Find where the given text appears and provide that cell's center as (x, y) coordinate. 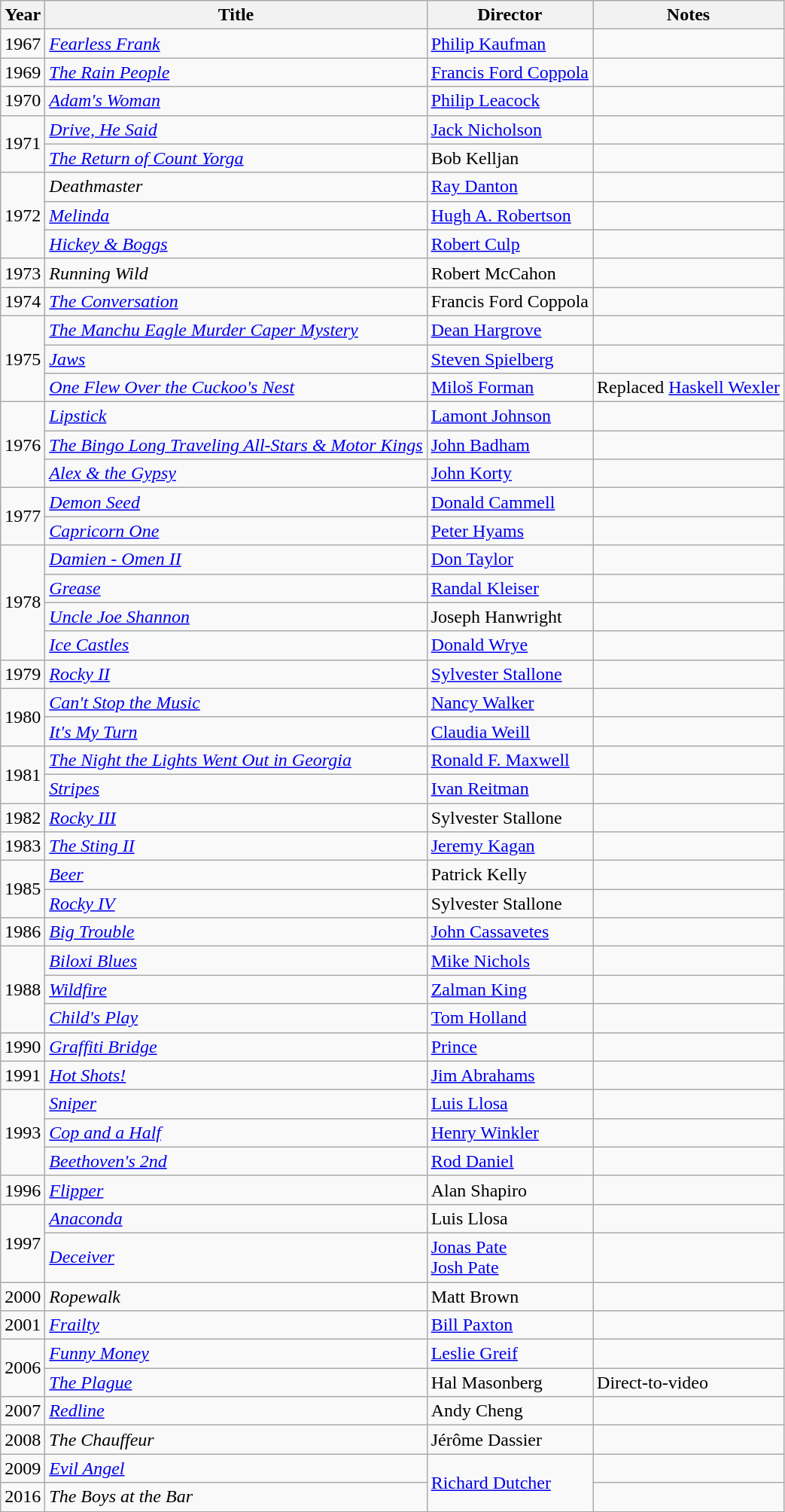
It's My Turn (236, 731)
Fearless Frank (236, 44)
John Badham (510, 445)
Mike Nichols (510, 961)
1991 (23, 1075)
Direct-to-video (689, 1382)
Rod Daniel (510, 1161)
Bill Paxton (510, 1325)
1977 (23, 517)
The Conversation (236, 301)
Grease (236, 588)
The Manchu Eagle Murder Caper Mystery (236, 330)
2009 (23, 1468)
Zalman King (510, 989)
1985 (23, 889)
Cop and a Half (236, 1132)
1997 (23, 1242)
Robert Culp (510, 244)
1986 (23, 932)
Jeremy Kagan (510, 846)
The Chauffeur (236, 1440)
Rocky IV (236, 904)
Melinda (236, 215)
Leslie Greif (510, 1354)
Alex & the Gypsy (236, 474)
Prince (510, 1047)
Hickey & Boggs (236, 244)
Jonas PateJosh Pate (510, 1257)
Child's Play (236, 1018)
Drive, He Said (236, 130)
2008 (23, 1440)
1972 (23, 215)
The Boys at the Bar (236, 1497)
1996 (23, 1190)
Robert McCahon (510, 273)
Beer (236, 875)
Ronald F. Maxwell (510, 760)
Jaws (236, 359)
Ice Castles (236, 645)
Wildfire (236, 989)
1976 (23, 445)
Deathmaster (236, 187)
Randal Kleiser (510, 588)
1967 (23, 44)
1980 (23, 717)
Redline (236, 1411)
Beethoven's 2nd (236, 1161)
Demon Seed (236, 502)
Hal Masonberg (510, 1382)
Damien - Omen II (236, 559)
1971 (23, 144)
Title (236, 15)
1974 (23, 301)
1973 (23, 273)
Sniper (236, 1104)
Patrick Kelly (510, 875)
2000 (23, 1296)
Bob Kelljan (510, 158)
1988 (23, 989)
1969 (23, 72)
Rocky III (236, 817)
Ivan Reitman (510, 788)
Ropewalk (236, 1296)
The Bingo Long Traveling All-Stars & Motor Kings (236, 445)
Steven Spielberg (510, 359)
2006 (23, 1368)
Ray Danton (510, 187)
Replaced Haskell Wexler (689, 388)
2007 (23, 1411)
Deceiver (236, 1257)
The Night the Lights Went Out in Georgia (236, 760)
Capricorn One (236, 531)
Biloxi Blues (236, 961)
Hugh A. Robertson (510, 215)
Jérôme Dassier (510, 1440)
Joseph Hanwright (510, 617)
Donald Wrye (510, 645)
The Return of Count Yorga (236, 158)
One Flew Over the Cuckoo's Nest (236, 388)
Philip Leacock (510, 101)
Peter Hyams (510, 531)
1975 (23, 358)
Claudia Weill (510, 731)
Miloš Forman (510, 388)
Uncle Joe Shannon (236, 617)
Henry Winkler (510, 1132)
Alan Shapiro (510, 1190)
John Cassavetes (510, 932)
Tom Holland (510, 1018)
Dean Hargrove (510, 330)
The Plague (236, 1382)
John Korty (510, 474)
Philip Kaufman (510, 44)
Year (23, 15)
1983 (23, 846)
Notes (689, 15)
Funny Money (236, 1354)
Anaconda (236, 1218)
Jim Abrahams (510, 1075)
Flipper (236, 1190)
1990 (23, 1047)
Big Trouble (236, 932)
Can't Stop the Music (236, 703)
Rocky II (236, 674)
2001 (23, 1325)
Evil Angel (236, 1468)
Andy Cheng (510, 1411)
1978 (23, 602)
2016 (23, 1497)
The Sting II (236, 846)
1982 (23, 817)
1993 (23, 1132)
Don Taylor (510, 559)
Lipstick (236, 416)
Donald Cammell (510, 502)
Hot Shots! (236, 1075)
Jack Nicholson (510, 130)
Adam's Woman (236, 101)
The Rain People (236, 72)
Running Wild (236, 273)
Richard Dutcher (510, 1483)
Stripes (236, 788)
1970 (23, 101)
Matt Brown (510, 1296)
Graffiti Bridge (236, 1047)
Nancy Walker (510, 703)
Director (510, 15)
Lamont Johnson (510, 416)
Frailty (236, 1325)
1981 (23, 774)
1979 (23, 674)
